Scan for the cell matching the given text and deliver its (X, Y) coordinate at center. 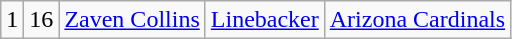
Arizona Cardinals (417, 20)
Zaven Collins (132, 20)
16 (42, 20)
1 (12, 20)
Linebacker (264, 20)
